Search for the cell housing the specified text and yield its (X, Y) center coordinate. 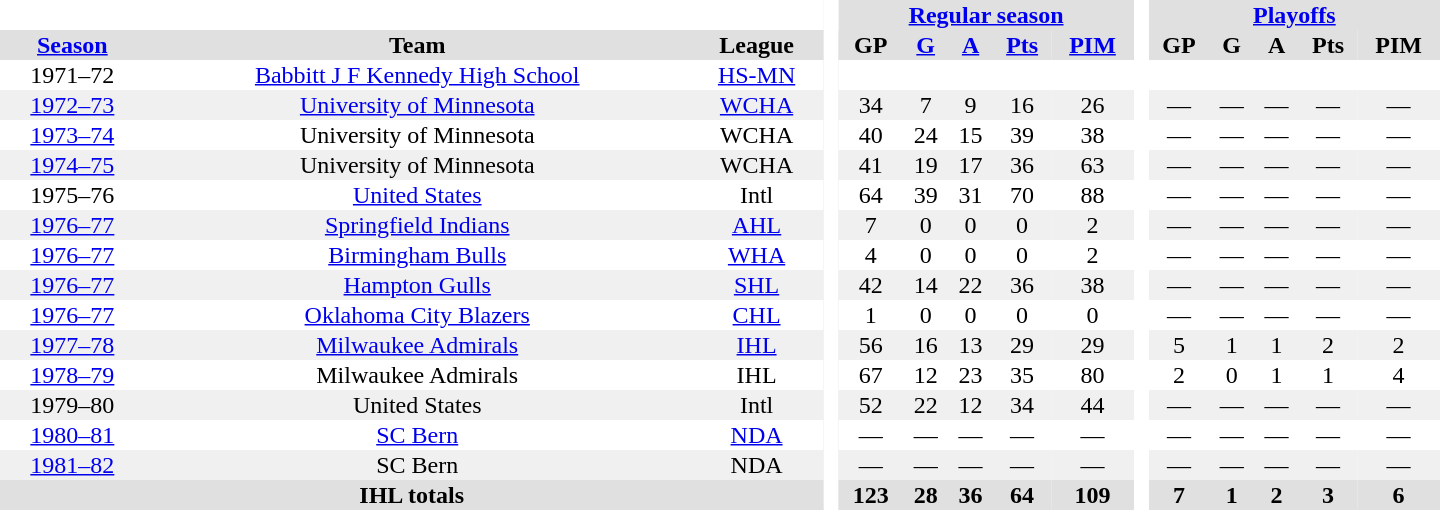
28 (926, 495)
19 (926, 165)
31 (970, 195)
Regular season (986, 15)
109 (1092, 495)
CHL (757, 315)
14 (926, 285)
1981–82 (72, 465)
67 (870, 375)
23 (970, 375)
44 (1092, 405)
Hampton Gulls (418, 285)
1973–74 (72, 135)
League (757, 45)
1977–78 (72, 345)
Birmingham Bulls (418, 255)
52 (870, 405)
AHL (757, 225)
SHL (757, 285)
Babbitt J F Kennedy High School (418, 75)
Playoffs (1294, 15)
Season (72, 45)
41 (870, 165)
Springfield Indians (418, 225)
63 (1092, 165)
88 (1092, 195)
1980–81 (72, 435)
24 (926, 135)
1971–72 (72, 75)
40 (870, 135)
1979–80 (72, 405)
35 (1022, 375)
3 (1328, 495)
80 (1092, 375)
56 (870, 345)
1972–73 (72, 105)
26 (1092, 105)
9 (970, 105)
1978–79 (72, 375)
Oklahoma City Blazers (418, 315)
17 (970, 165)
Team (418, 45)
123 (870, 495)
HS-MN (757, 75)
15 (970, 135)
70 (1022, 195)
1974–75 (72, 165)
IHL totals (412, 495)
42 (870, 285)
13 (970, 345)
1975–76 (72, 195)
WHA (757, 255)
6 (1398, 495)
5 (1179, 345)
